Detect which cell encompasses the target text, then output its [x, y] center coordinate. 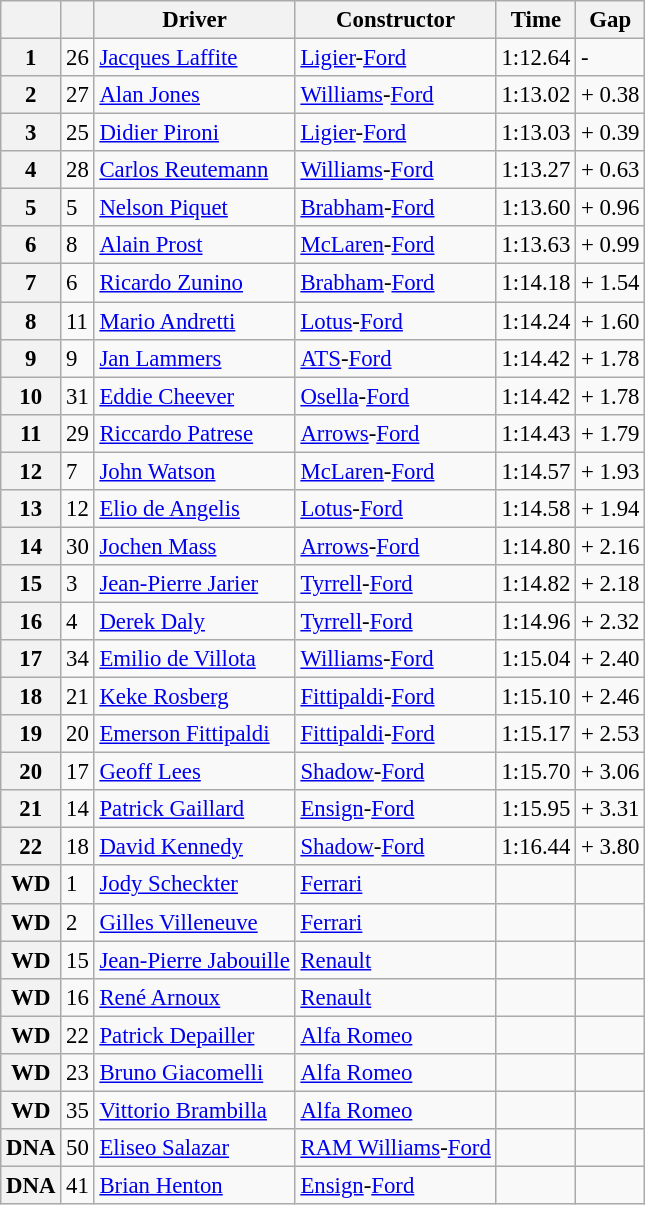
+ 1.60 [610, 321]
Riccardo Patrese [194, 433]
+ 2.16 [610, 546]
Nelson Piquet [194, 208]
1:14.24 [536, 321]
+ 1.54 [610, 283]
Emerson Fittipaldi [194, 734]
Alain Prost [194, 245]
13 [31, 509]
Jean-Pierre Jarier [194, 584]
+ 2.40 [610, 659]
David Kennedy [194, 847]
1:15.17 [536, 734]
Patrick Gaillard [194, 809]
Driver [194, 20]
1:14.82 [536, 584]
27 [78, 95]
+ 2.18 [610, 584]
1:15.04 [536, 659]
Jan Lammers [194, 358]
- [610, 58]
Vittorio Brambilla [194, 1110]
Didier Pironi [194, 133]
+ 3.31 [610, 809]
+ 1.93 [610, 471]
Jacques Laffite [194, 58]
Constructor [396, 20]
31 [78, 396]
Emilio de Villota [194, 659]
1:13.60 [536, 208]
1:15.95 [536, 809]
RAM Williams-Ford [396, 1148]
René Arnoux [194, 997]
Elio de Angelis [194, 509]
Osella-Ford [396, 396]
Brian Henton [194, 1185]
29 [78, 433]
1:14.80 [536, 546]
Eliseo Salazar [194, 1148]
10 [31, 396]
1:14.58 [536, 509]
50 [78, 1148]
Derek Daly [194, 621]
Alan Jones [194, 95]
1:13.27 [536, 170]
Geoff Lees [194, 772]
1:16.44 [536, 847]
Jochen Mass [194, 546]
25 [78, 133]
Patrick Depailler [194, 1035]
1:14.43 [536, 433]
+ 1.79 [610, 433]
Time [536, 20]
+ 3.80 [610, 847]
+ 0.63 [610, 170]
Jody Scheckter [194, 885]
+ 2.46 [610, 697]
Keke Rosberg [194, 697]
35 [78, 1110]
1:14.18 [536, 283]
Gap [610, 20]
1:14.96 [536, 621]
1:15.70 [536, 772]
+ 0.96 [610, 208]
+ 0.99 [610, 245]
+ 1.94 [610, 509]
+ 2.53 [610, 734]
Eddie Cheever [194, 396]
Carlos Reutemann [194, 170]
+ 0.38 [610, 95]
26 [78, 58]
+ 3.06 [610, 772]
34 [78, 659]
23 [78, 1073]
1:13.02 [536, 95]
28 [78, 170]
1:14.57 [536, 471]
1:13.03 [536, 133]
Gilles Villeneuve [194, 922]
+ 2.32 [610, 621]
ATS-Ford [396, 358]
30 [78, 546]
Mario Andretti [194, 321]
1:15.10 [536, 697]
19 [31, 734]
41 [78, 1185]
John Watson [194, 471]
Jean-Pierre Jabouille [194, 960]
1:12.64 [536, 58]
1:13.63 [536, 245]
+ 0.39 [610, 133]
Ricardo Zunino [194, 283]
Bruno Giacomelli [194, 1073]
